Locate the cell with the specified text and output its (X, Y) center coordinate. 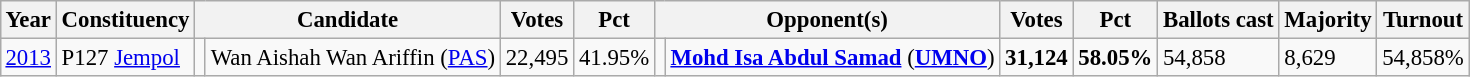
58.05% (1116, 57)
Wan Aishah Wan Ariffin (PAS) (352, 57)
54,858 (1218, 57)
Candidate (348, 20)
8,629 (1328, 57)
Ballots cast (1218, 20)
2013 (28, 57)
31,124 (1036, 57)
54,858% (1423, 57)
P127 Jempol (125, 57)
Turnout (1423, 20)
Mohd Isa Abdul Samad (UMNO) (832, 57)
Opponent(s) (826, 20)
41.95% (614, 57)
Majority (1328, 20)
Year (28, 20)
22,495 (536, 57)
Constituency (125, 20)
